Detect which cell encompasses the target text, then output its (X, Y) center coordinate. 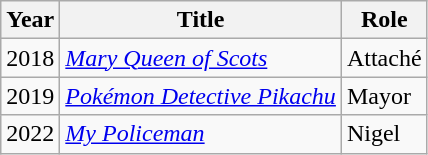
Mary Queen of Scots (201, 58)
Mayor (384, 96)
Year (30, 20)
2018 (30, 58)
Title (201, 20)
Nigel (384, 134)
Role (384, 20)
Attaché (384, 58)
Pokémon Detective Pikachu (201, 96)
My Policeman (201, 134)
2022 (30, 134)
2019 (30, 96)
